Determine the [X, Y] coordinate at the center of the cell enclosing the given text.  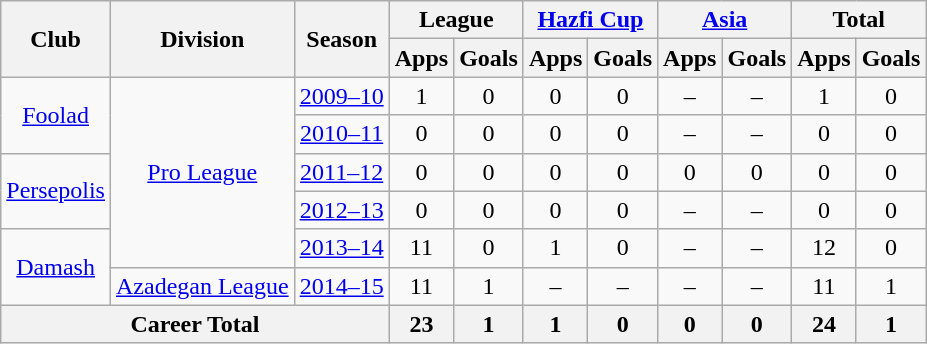
Total [859, 20]
Career Total [195, 324]
Asia [725, 20]
2013–14 [342, 248]
2011–12 [342, 172]
24 [824, 324]
Hazfi Cup [590, 20]
Damash [56, 267]
12 [824, 248]
Division [202, 39]
Season [342, 39]
23 [421, 324]
Foolad [56, 115]
2012–13 [342, 210]
Pro League [202, 172]
Azadegan League [202, 286]
2009–10 [342, 96]
2014–15 [342, 286]
Club [56, 39]
Persepolis [56, 191]
2010–11 [342, 134]
League [456, 20]
